Output the (X, Y) coordinate of the center of the cell containing the given text.  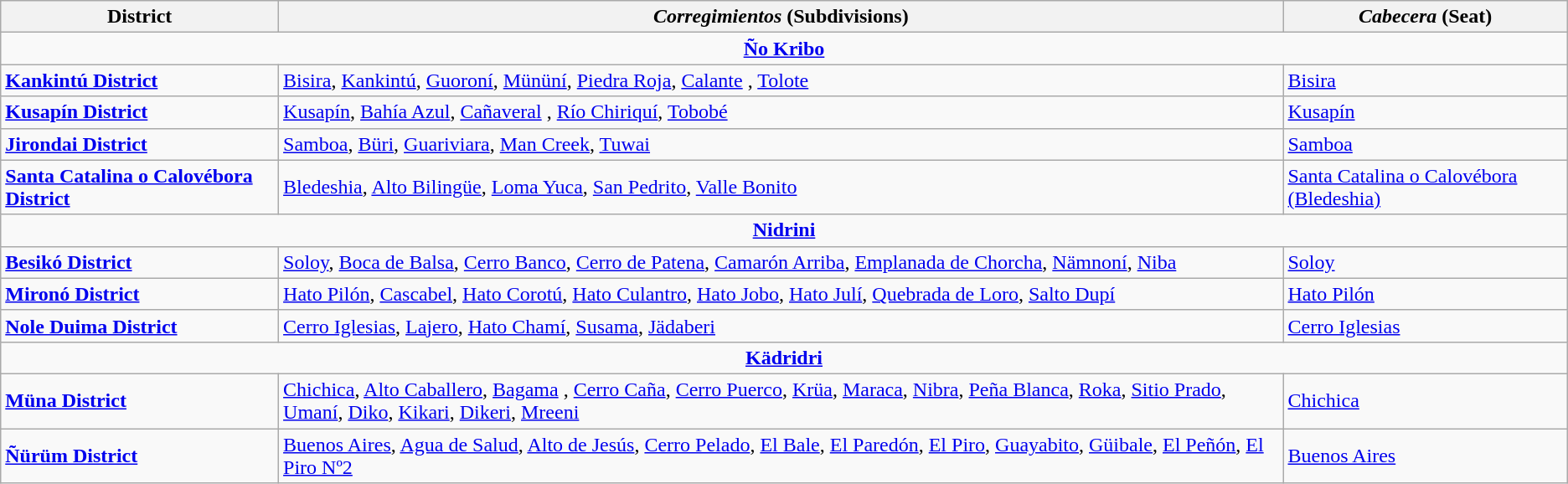
Kusapín District (140, 112)
Ñürüm District (140, 456)
Chichica, Alto Caballero, Bagama , Cerro Caña, Cerro Puerco, Krüa, Maraca, Nibra, Peña Blanca, Roka, Sitio Prado, Umaní, Diko, Kikari, Dikeri, Mreeni (781, 400)
Bledeshia, Alto Bilingüe, Loma Yuca, San Pedrito, Valle Bonito (781, 188)
Bisira, Kankintú, Guoroní, Mününí, Piedra Roja, Calante , Tolote (781, 80)
Cerro Iglesias (1426, 326)
Hato Pilón (1426, 294)
Kädridri (784, 358)
Kusapín, Bahía Azul, Cañaveral , Río Chiriquí, Tobobé (781, 112)
Mironó District (140, 294)
Ño Kribo (784, 49)
Soloy, Boca de Balsa, Cerro Banco, Cerro de Patena, Camarón Arriba, Emplanada de Chorcha, Nämnoní, Niba (781, 262)
Cerro Iglesias, Lajero, Hato Chamí, Susama, Jädaberi (781, 326)
Nidrini (784, 230)
Samboa, Büri, Guariviara, Man Creek, Tuwai (781, 144)
Kankintú District (140, 80)
Hato Pilón, Cascabel, Hato Corotú, Hato Culantro, Hato Jobo, Hato Julí, Quebrada de Loro, Salto Dupí (781, 294)
Bisira (1426, 80)
Soloy (1426, 262)
Buenos Aires, Agua de Salud, Alto de Jesús, Cerro Pelado, El Bale, El Paredón, El Piro, Guayabito, Güibale, El Peñón, El Piro Nº2 (781, 456)
Santa Catalina o Calovébora (Bledeshia) (1426, 188)
Chichica (1426, 400)
Buenos Aires (1426, 456)
Corregimientos (Subdivisions) (781, 17)
Cabecera (Seat) (1426, 17)
Besikó District (140, 262)
Müna District (140, 400)
Santa Catalina o Calovébora District (140, 188)
Jirondai District (140, 144)
District (140, 17)
Samboa (1426, 144)
Nole Duima District (140, 326)
Kusapín (1426, 112)
